Capture the cell that displays the provided text and extract its [X, Y] central coordinate. 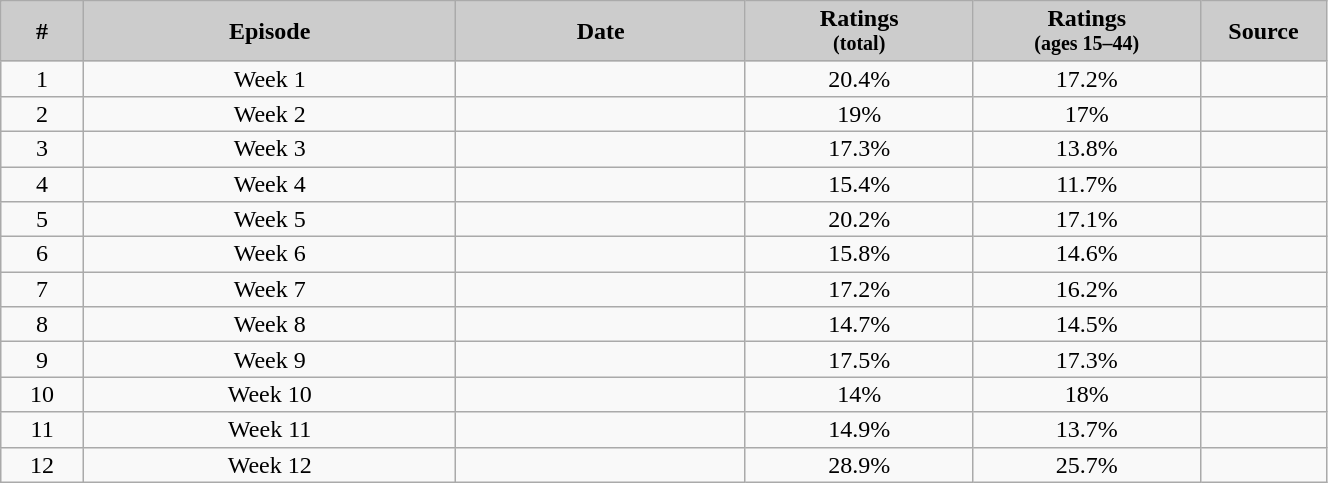
Week 6 [269, 254]
Week 4 [269, 184]
11 [42, 430]
14.7% [859, 324]
18% [1087, 394]
17.5% [859, 360]
Week 1 [269, 78]
17% [1087, 114]
19% [859, 114]
20.4% [859, 78]
Ratings(ages 15–44) [1087, 32]
1 [42, 78]
4 [42, 184]
14.9% [859, 430]
14% [859, 394]
15.4% [859, 184]
20.2% [859, 220]
Episode [269, 32]
17.1% [1087, 220]
10 [42, 394]
8 [42, 324]
Date [601, 32]
Week 12 [269, 464]
Week 5 [269, 220]
25.7% [1087, 464]
Week 10 [269, 394]
Source [1264, 32]
15.8% [859, 254]
7 [42, 290]
Week 2 [269, 114]
14.5% [1087, 324]
# [42, 32]
Week 9 [269, 360]
Week 11 [269, 430]
Week 8 [269, 324]
16.2% [1087, 290]
9 [42, 360]
5 [42, 220]
13.7% [1087, 430]
14.6% [1087, 254]
12 [42, 464]
28.9% [859, 464]
Week 3 [269, 148]
2 [42, 114]
Ratings(total) [859, 32]
6 [42, 254]
11.7% [1087, 184]
3 [42, 148]
Week 7 [269, 290]
13.8% [1087, 148]
